Pinpoint the cell where the given text exists, returning its (X, Y) midpoint coordinate. 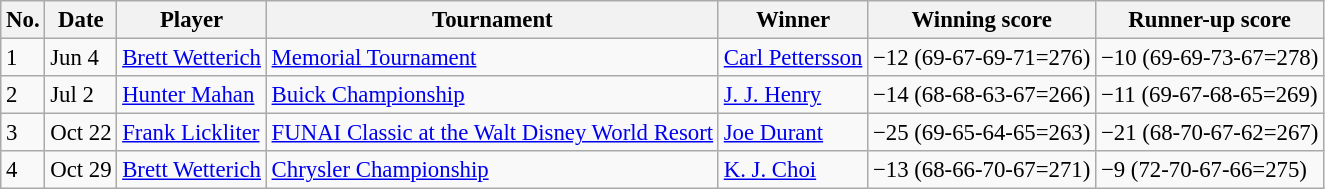
Jul 2 (81, 95)
−13 (68-66-70-67=271) (982, 170)
−10 (69-69-73-67=278) (1210, 58)
Winner (792, 20)
Date (81, 20)
Oct 29 (81, 170)
−9 (72-70-67-66=275) (1210, 170)
−21 (68-70-67-62=267) (1210, 133)
J. J. Henry (792, 95)
Buick Championship (492, 95)
Jun 4 (81, 58)
Winning score (982, 20)
Carl Pettersson (792, 58)
Joe Durant (792, 133)
−12 (69-67-69-71=276) (982, 58)
K. J. Choi (792, 170)
Frank Lickliter (192, 133)
FUNAI Classic at the Walt Disney World Resort (492, 133)
No. (23, 20)
4 (23, 170)
Chrysler Championship (492, 170)
Tournament (492, 20)
2 (23, 95)
Oct 22 (81, 133)
−14 (68-68-63-67=266) (982, 95)
Memorial Tournament (492, 58)
1 (23, 58)
3 (23, 133)
Player (192, 20)
Hunter Mahan (192, 95)
Runner-up score (1210, 20)
−11 (69-67-68-65=269) (1210, 95)
−25 (69-65-64-65=263) (982, 133)
